Pinpoint the cell where the given text exists, returning its (x, y) midpoint coordinate. 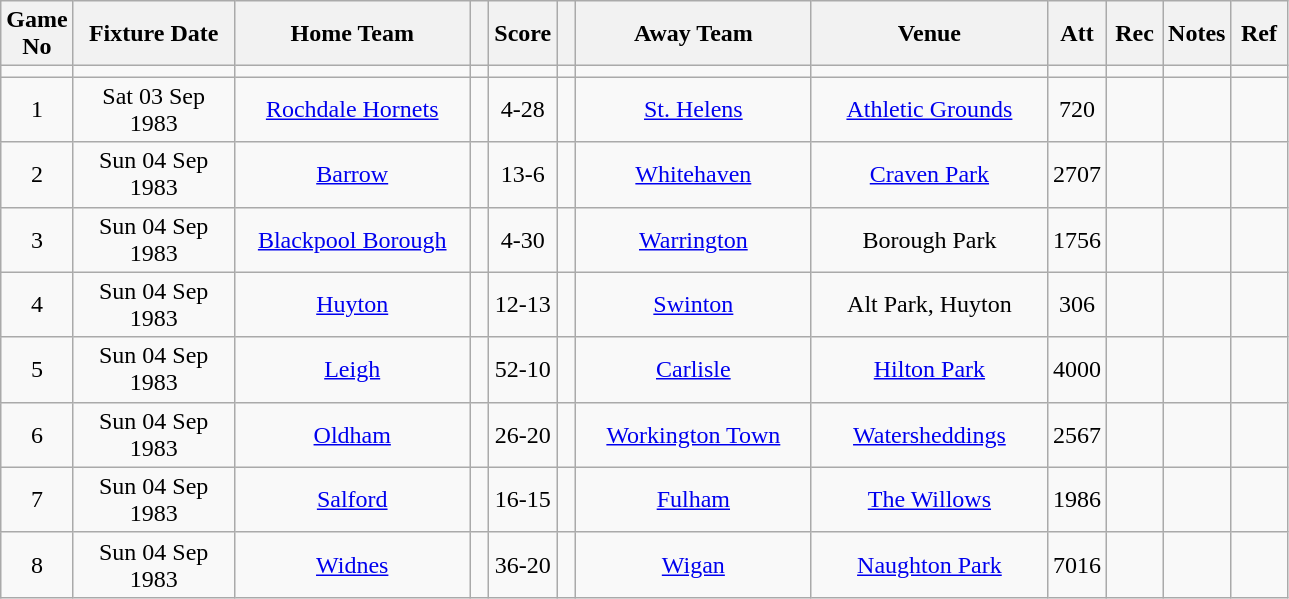
Fulham (693, 500)
Att (1076, 34)
720 (1076, 110)
Blackpool Borough (352, 240)
306 (1076, 304)
Rec (1135, 34)
Alt Park, Huyton (929, 304)
Notes (1197, 34)
Borough Park (929, 240)
Away Team (693, 34)
Wigan (693, 564)
Ref (1259, 34)
Athletic Grounds (929, 110)
16-15 (523, 500)
2 (37, 174)
4-28 (523, 110)
1 (37, 110)
Oldham (352, 434)
Naughton Park (929, 564)
Craven Park (929, 174)
13-6 (523, 174)
1986 (1076, 500)
Huyton (352, 304)
Workington Town (693, 434)
Rochdale Hornets (352, 110)
Barrow (352, 174)
Score (523, 34)
Warrington (693, 240)
Home Team (352, 34)
4-30 (523, 240)
4 (37, 304)
St. Helens (693, 110)
Widnes (352, 564)
2707 (1076, 174)
1756 (1076, 240)
2567 (1076, 434)
7016 (1076, 564)
12-13 (523, 304)
3 (37, 240)
6 (37, 434)
4000 (1076, 370)
26-20 (523, 434)
Sat 03 Sep 1983 (154, 110)
Hilton Park (929, 370)
Fixture Date (154, 34)
Swinton (693, 304)
Leigh (352, 370)
8 (37, 564)
Salford (352, 500)
Carlisle (693, 370)
Game No (37, 34)
5 (37, 370)
The Willows (929, 500)
7 (37, 500)
36-20 (523, 564)
Whitehaven (693, 174)
52-10 (523, 370)
Watersheddings (929, 434)
Venue (929, 34)
